Scan for the cell matching the given text and deliver its [X, Y] coordinate at center. 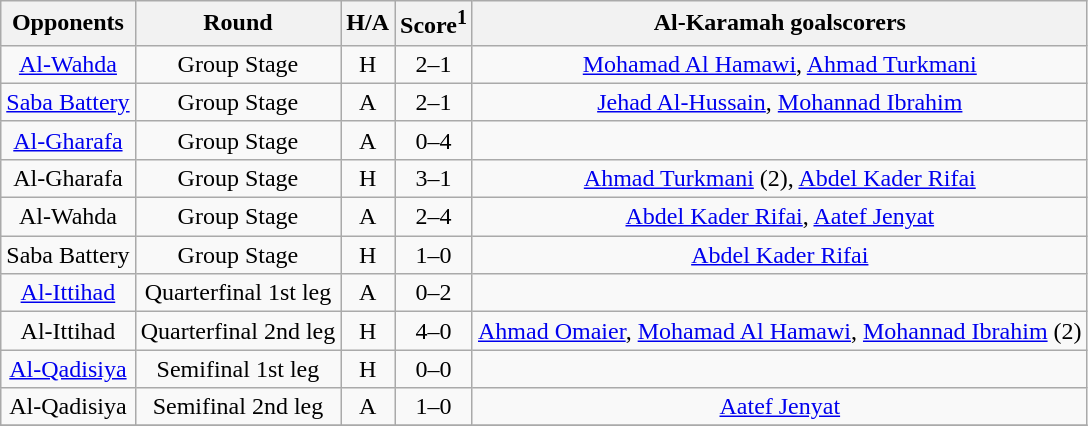
Semifinal 1st leg [238, 369]
Quarterfinal 1st leg [238, 293]
Abdel Kader Rifai, Aatef Jenyat [780, 217]
3–1 [434, 178]
Jehad Al-Hussain, Mohannad Ibrahim [780, 102]
Quarterfinal 2nd leg [238, 331]
Al-Karamah goalscorers [780, 24]
Mohamad Al Hamawi, Ahmad Turkmani [780, 64]
2–4 [434, 217]
4–0 [434, 331]
Score1 [434, 24]
Aatef Jenyat [780, 407]
Ahmad Omaier, Mohamad Al Hamawi, Mohannad Ibrahim (2) [780, 331]
Abdel Kader Rifai [780, 255]
0–0 [434, 369]
Round [238, 24]
0–2 [434, 293]
Opponents [68, 24]
Ahmad Turkmani (2), Abdel Kader Rifai [780, 178]
H/A [368, 24]
Semifinal 2nd leg [238, 407]
0–4 [434, 140]
